For the text-containing cell, return its midpoint in [X, Y] coordinate format. 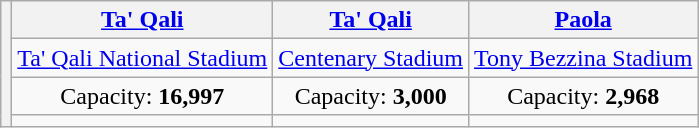
Ta' Qali National Stadium [142, 58]
Tony Bezzina Stadium [584, 58]
Capacity: 16,997 [142, 96]
Centenary Stadium [371, 58]
Capacity: 2,968 [584, 96]
Capacity: 3,000 [371, 96]
Paola [584, 20]
